Provide the [X, Y] coordinate of the cell's center where the given text is located.  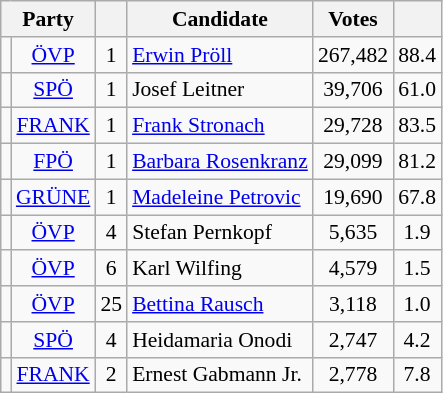
Madeleine Petrovic [220, 197]
19,690 [353, 197]
Votes [353, 19]
3,118 [353, 304]
4,579 [353, 269]
Frank Stronach [220, 126]
Ernest Gabmann Jr. [220, 375]
Bettina Rausch [220, 304]
29,099 [353, 162]
1.9 [417, 233]
Stefan Pernkopf [220, 233]
2 [111, 375]
88.4 [417, 55]
61.0 [417, 90]
29,728 [353, 126]
2,747 [353, 340]
6 [111, 269]
5,635 [353, 233]
39,706 [353, 90]
Party [48, 19]
4.2 [417, 340]
7.8 [417, 375]
Erwin Pröll [220, 55]
267,482 [353, 55]
Karl Wilfing [220, 269]
83.5 [417, 126]
GRÜNE [53, 197]
81.2 [417, 162]
2,778 [353, 375]
Barbara Rosenkranz [220, 162]
67.8 [417, 197]
Heidamaria Onodi [220, 340]
1.0 [417, 304]
FPÖ [53, 162]
1.5 [417, 269]
Josef Leitner [220, 90]
Candidate [220, 19]
25 [111, 304]
